Extract the (x, y) coordinate from the center of the cell holding the provided text.  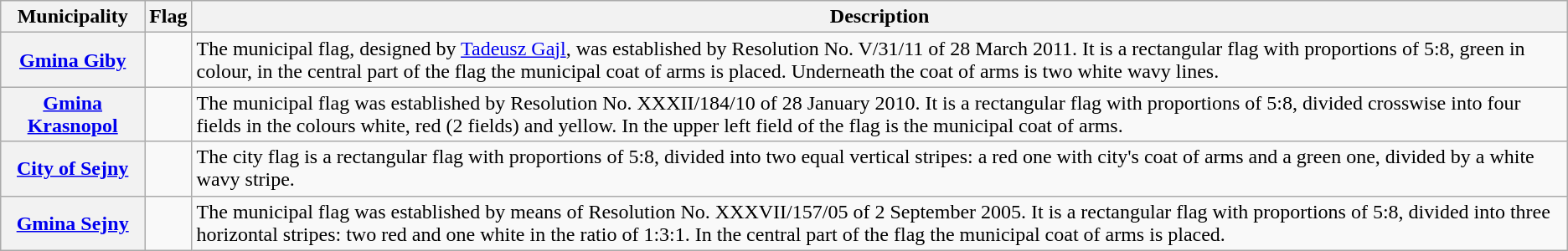
City of Sejny (73, 169)
Gmina Sejny (73, 223)
Municipality (73, 17)
Description (879, 17)
Gmina Giby (73, 60)
Flag (168, 17)
Gmina Krasnopol (73, 114)
